Identify which cell holds the provided text, then report its [x, y] central coordinate. 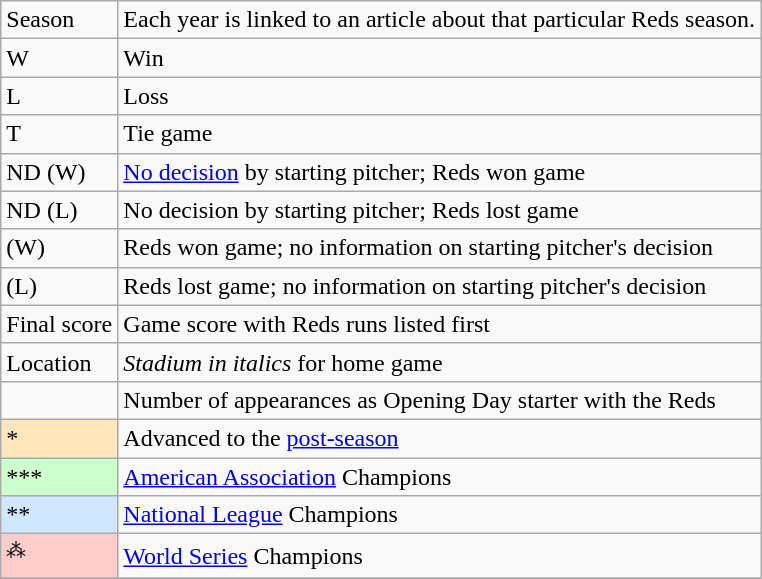
T [60, 134]
Location [60, 362]
* [60, 438]
Each year is linked to an article about that particular Reds season. [440, 20]
American Association Champions [440, 477]
Game score with Reds runs listed first [440, 324]
No decision by starting pitcher; Reds won game [440, 172]
*** [60, 477]
No decision by starting pitcher; Reds lost game [440, 210]
World Series Champions [440, 556]
L [60, 96]
Final score [60, 324]
Tie game [440, 134]
Loss [440, 96]
⁂ [60, 556]
** [60, 515]
Number of appearances as Opening Day starter with the Reds [440, 400]
Stadium in italics for home game [440, 362]
(W) [60, 248]
National League Champions [440, 515]
Advanced to the post-season [440, 438]
W [60, 58]
Win [440, 58]
Season [60, 20]
Reds won game; no information on starting pitcher's decision [440, 248]
ND (W) [60, 172]
(L) [60, 286]
Reds lost game; no information on starting pitcher's decision [440, 286]
ND (L) [60, 210]
